Find where the given text appears and provide that cell's center as (X, Y) coordinate. 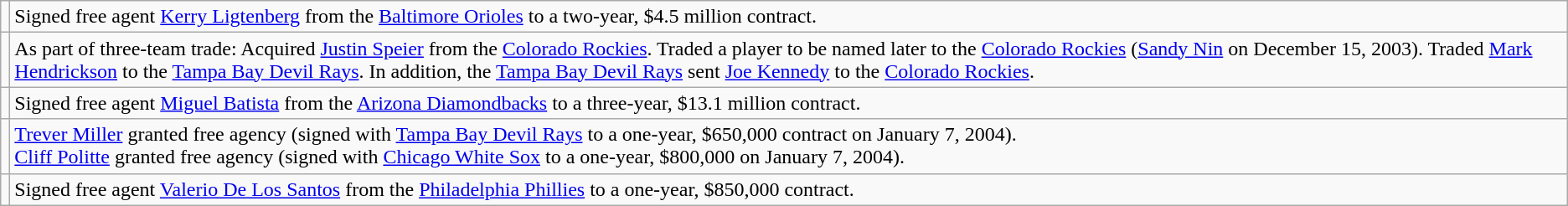
Signed free agent Miguel Batista from the Arizona Diamondbacks to a three-year, $13.1 million contract. (789, 103)
Signed free agent Kerry Ligtenberg from the Baltimore Orioles to a two-year, $4.5 million contract. (789, 17)
Signed free agent Valerio De Los Santos from the Philadelphia Phillies to a one-year, $850,000 contract. (789, 189)
